Find where the given text appears and provide that cell's center as (X, Y) coordinate. 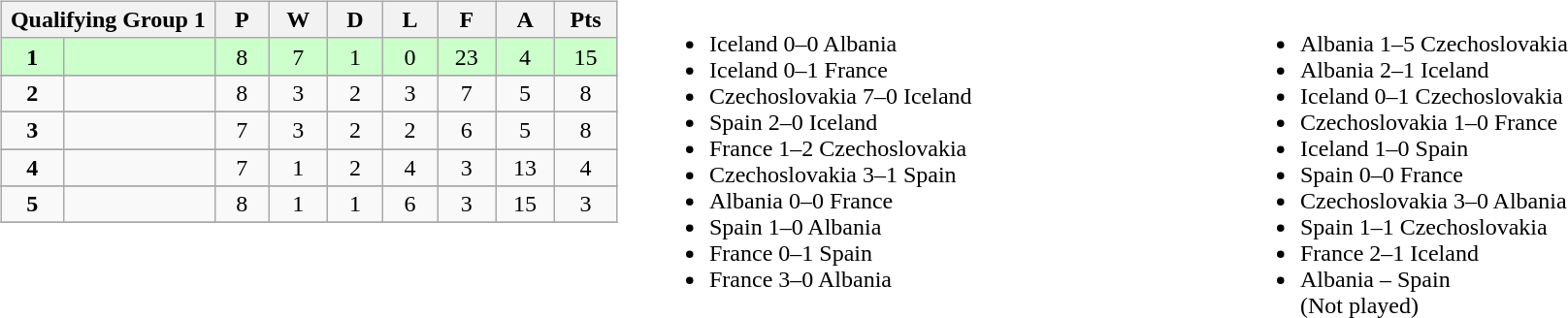
D (355, 19)
A (525, 19)
F (467, 19)
L (409, 19)
Qualifying Group 1 (108, 19)
13 (525, 168)
W (298, 19)
P (243, 19)
0 (409, 56)
23 (467, 56)
Pts (585, 19)
